Return (X, Y) of the center of cell containing provided text 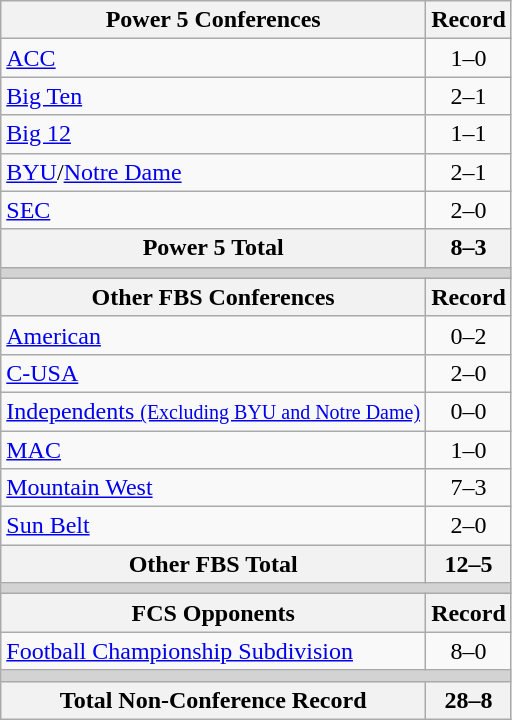
Total Non-Conference Record (214, 700)
8–0 (469, 651)
7–3 (469, 488)
Mountain West (214, 488)
FCS Opponents (214, 613)
Other FBS Total (214, 564)
Football Championship Subdivision (214, 651)
SEC (214, 210)
Big 12 (214, 134)
0–2 (469, 335)
MAC (214, 449)
0–0 (469, 411)
Independents (Excluding BYU and Notre Dame) (214, 411)
1–1 (469, 134)
Other FBS Conferences (214, 297)
Power 5 Total (214, 248)
ACC (214, 58)
12–5 (469, 564)
BYU/Notre Dame (214, 172)
Sun Belt (214, 526)
28–8 (469, 700)
C-USA (214, 373)
Big Ten (214, 96)
Power 5 Conferences (214, 20)
8–3 (469, 248)
American (214, 335)
